Find where the given text appears and provide that cell's center as (x, y) coordinate. 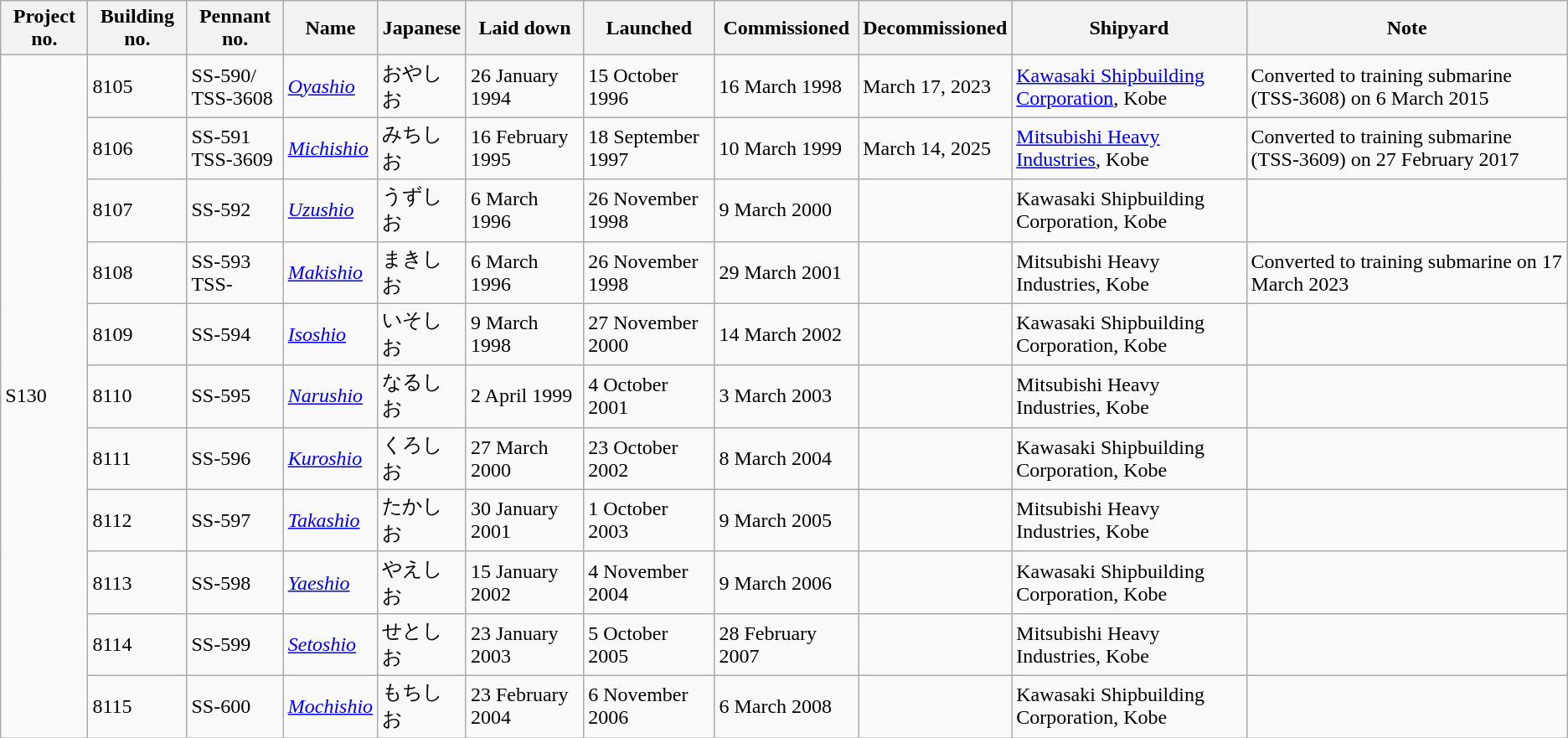
Kuroshio (330, 458)
やえしお (422, 582)
Makishio (330, 272)
10 March 1999 (787, 148)
30 January 2001 (524, 520)
26 January 1994 (524, 86)
SS-599 (235, 644)
8111 (137, 458)
Note (1407, 28)
8110 (137, 396)
2 April 1999 (524, 396)
8105 (137, 86)
Converted to training submarine on 17 March 2023 (1407, 272)
6 March 2008 (787, 706)
Setoshio (330, 644)
SS-600 (235, 706)
SS-596 (235, 458)
16 March 1998 (787, 86)
3 March 2003 (787, 396)
27 November 2000 (649, 334)
8113 (137, 582)
8114 (137, 644)
8109 (137, 334)
Laid down (524, 28)
Takashio (330, 520)
Converted to training submarine (TSS-3608) on 6 March 2015 (1407, 86)
Building no. (137, 28)
たかしお (422, 520)
くろしお (422, 458)
Converted to training submarine (TSS-3609) on 27 February 2017 (1407, 148)
Project no. (44, 28)
SS-592 (235, 210)
Pennant no. (235, 28)
9 March 2000 (787, 210)
23 January 2003 (524, 644)
8108 (137, 272)
Oyashio (330, 86)
15 October 1996 (649, 86)
29 March 2001 (787, 272)
27 March 2000 (524, 458)
まきしお (422, 272)
23 October 2002 (649, 458)
Mochishio (330, 706)
Uzushio (330, 210)
Michishio (330, 148)
14 March 2002 (787, 334)
28 February 2007 (787, 644)
23 February 2004 (524, 706)
8106 (137, 148)
みちしお (422, 148)
おやしお (422, 86)
Decommissioned (935, 28)
8107 (137, 210)
SS-590/TSS-3608 (235, 86)
S130 (44, 397)
SS-595 (235, 396)
Launched (649, 28)
8115 (137, 706)
March 14, 2025 (935, 148)
Name (330, 28)
もちしお (422, 706)
Narushio (330, 396)
9 March 2006 (787, 582)
March 17, 2023 (935, 86)
Yaeshio (330, 582)
5 October 2005 (649, 644)
9 March 1998 (524, 334)
SS-591TSS-3609 (235, 148)
4 October 2001 (649, 396)
Commissioned (787, 28)
うずしお (422, 210)
Japanese (422, 28)
Isoshio (330, 334)
6 November 2006 (649, 706)
8112 (137, 520)
18 September 1997 (649, 148)
4 November 2004 (649, 582)
SS-593TSS- (235, 272)
9 March 2005 (787, 520)
いそしお (422, 334)
SS-597 (235, 520)
1 October 2003 (649, 520)
SS-594 (235, 334)
8 March 2004 (787, 458)
せとしお (422, 644)
なるしお (422, 396)
15 January 2002 (524, 582)
16 February 1995 (524, 148)
SS-598 (235, 582)
Shipyard (1129, 28)
